Capture the cell that displays the provided text and extract its [x, y] central coordinate. 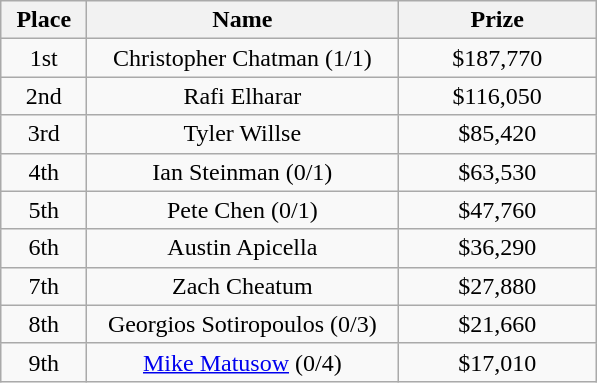
Zach Cheatum [242, 286]
$187,770 [498, 58]
$63,530 [498, 172]
2nd [44, 96]
Rafi Elharar [242, 96]
Pete Chen (0/1) [242, 210]
$47,760 [498, 210]
Name [242, 20]
Place [44, 20]
Mike Matusow (0/4) [242, 362]
Prize [498, 20]
6th [44, 248]
$116,050 [498, 96]
$85,420 [498, 134]
8th [44, 324]
5th [44, 210]
$17,010 [498, 362]
$36,290 [498, 248]
Tyler Willse [242, 134]
Austin Apicella [242, 248]
4th [44, 172]
7th [44, 286]
Christopher Chatman (1/1) [242, 58]
$21,660 [498, 324]
9th [44, 362]
3rd [44, 134]
1st [44, 58]
$27,880 [498, 286]
Ian Steinman (0/1) [242, 172]
Georgios Sotiropoulos (0/3) [242, 324]
